Scan for the cell matching the given text and deliver its (X, Y) coordinate at center. 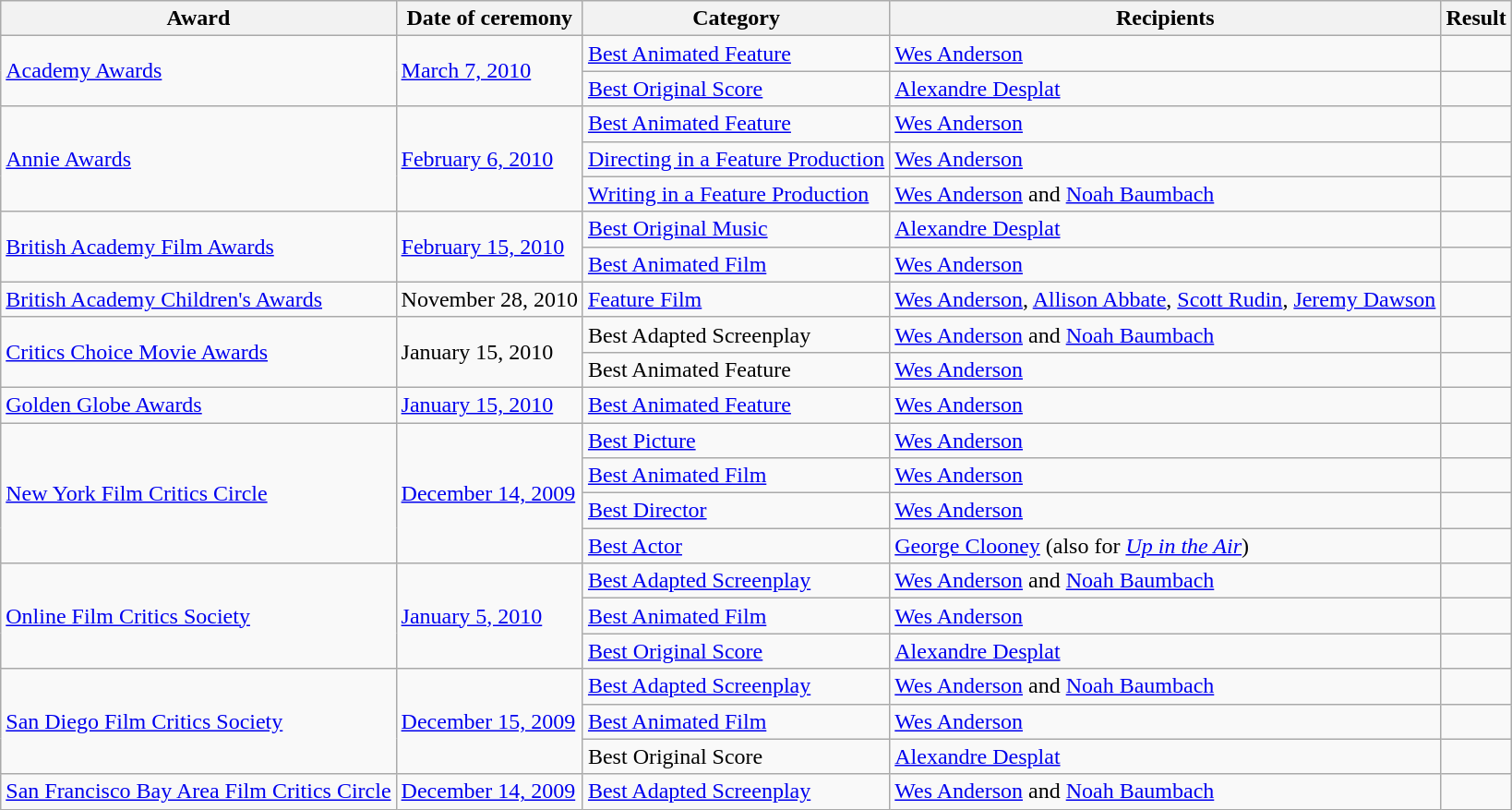
Best Picture (736, 441)
Golden Globe Awards (198, 405)
Category (736, 18)
British Academy Film Awards (198, 247)
Result (1476, 18)
February 15, 2010 (489, 247)
December 15, 2009 (489, 721)
San Francisco Bay Area Film Critics Circle (198, 792)
Wes Anderson, Allison Abbate, Scott Rudin, Jeremy Dawson (1165, 299)
Best Director (736, 511)
Academy Awards (198, 71)
San Diego Film Critics Society (198, 721)
Directing in a Feature Production (736, 159)
British Academy Children's Awards (198, 299)
New York Film Critics Circle (198, 493)
George Clooney (also for Up in the Air) (1165, 546)
November 28, 2010 (489, 299)
Recipients (1165, 18)
Feature Film (736, 299)
Writing in a Feature Production (736, 194)
Best Actor (736, 546)
February 6, 2010 (489, 159)
Critics Choice Movie Awards (198, 352)
Award (198, 18)
Annie Awards (198, 159)
March 7, 2010 (489, 71)
Date of ceremony (489, 18)
Best Original Music (736, 229)
Online Film Critics Society (198, 616)
January 5, 2010 (489, 616)
